Find where the given text appears and provide that cell's center as [X, Y] coordinate. 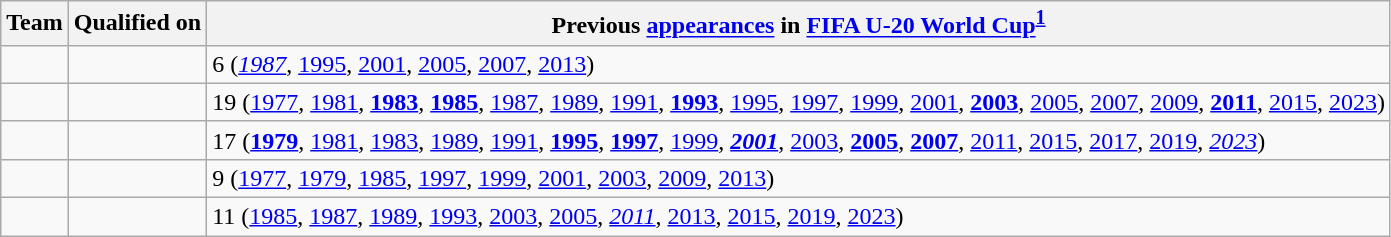
9 (1977, 1979, 1985, 1997, 1999, 2001, 2003, 2009, 2013) [799, 178]
6 (1987, 1995, 2001, 2005, 2007, 2013) [799, 64]
17 (1979, 1981, 1983, 1989, 1991, 1995, 1997, 1999, 2001, 2003, 2005, 2007, 2011, 2015, 2017, 2019, 2023) [799, 140]
Team [35, 24]
19 (1977, 1981, 1983, 1985, 1987, 1989, 1991, 1993, 1995, 1997, 1999, 2001, 2003, 2005, 2007, 2009, 2011, 2015, 2023) [799, 102]
11 (1985, 1987, 1989, 1993, 2003, 2005, 2011, 2013, 2015, 2019, 2023) [799, 217]
Previous appearances in FIFA U-20 World Cup1 [799, 24]
Qualified on [137, 24]
